Scan for the cell matching the given text and deliver its [X, Y] coordinate at center. 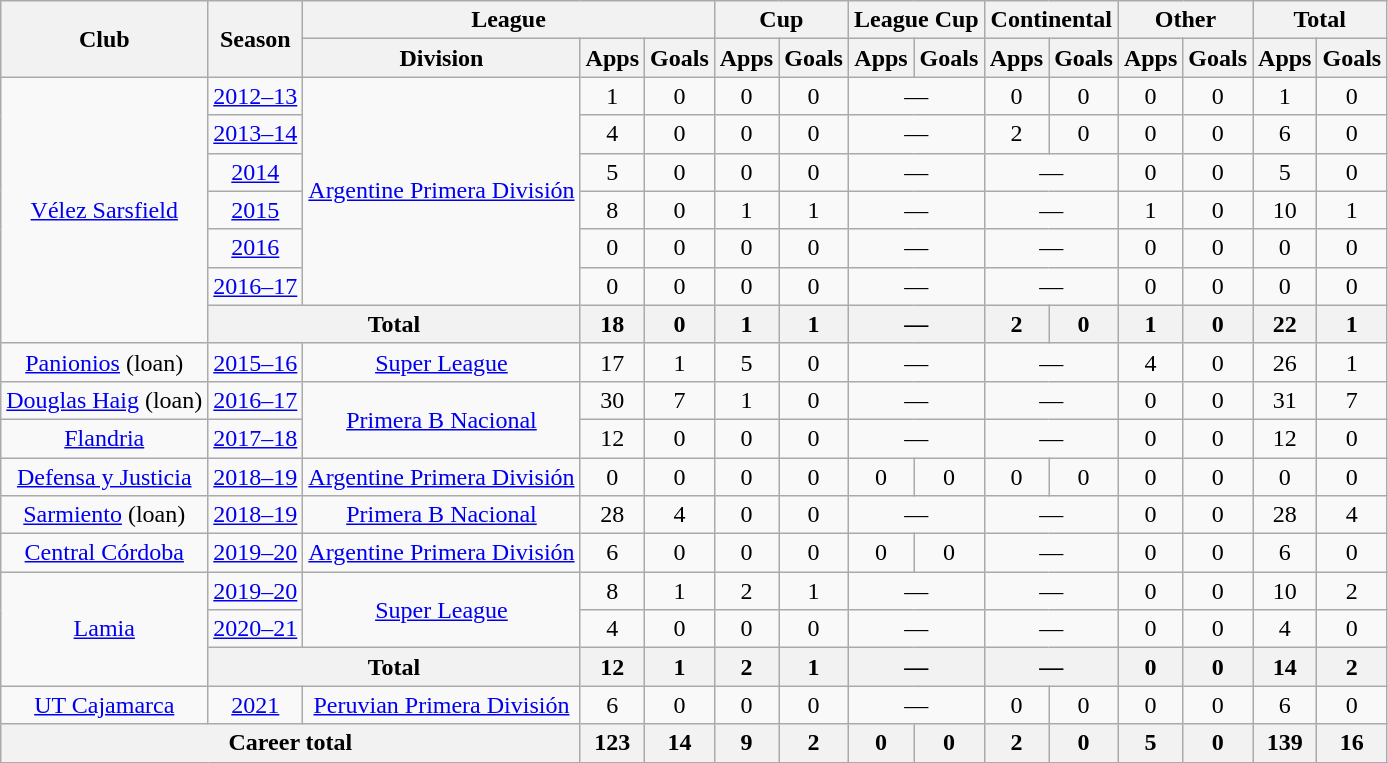
2015 [256, 210]
Lamia [104, 629]
2020–21 [256, 629]
17 [612, 362]
Peruvian Primera División [442, 705]
Douglas Haig (loan) [104, 400]
League [508, 20]
Club [104, 39]
Flandria [104, 438]
Other [1185, 20]
30 [612, 400]
Cup [781, 20]
139 [1285, 743]
League Cup [916, 20]
Defensa y Justicia [104, 477]
Career total [290, 743]
16 [1352, 743]
2014 [256, 172]
2016 [256, 248]
18 [612, 324]
Continental [1051, 20]
Panionios (loan) [104, 362]
22 [1285, 324]
26 [1285, 362]
2013–14 [256, 134]
2015–16 [256, 362]
Vélez Sarsfield [104, 210]
2012–13 [256, 96]
Division [442, 58]
Central Córdoba [104, 553]
9 [746, 743]
31 [1285, 400]
2021 [256, 705]
Season [256, 39]
UT Cajamarca [104, 705]
Sarmiento (loan) [104, 515]
123 [612, 743]
2017–18 [256, 438]
